Identify which cell holds the provided text, then report its (x, y) central coordinate. 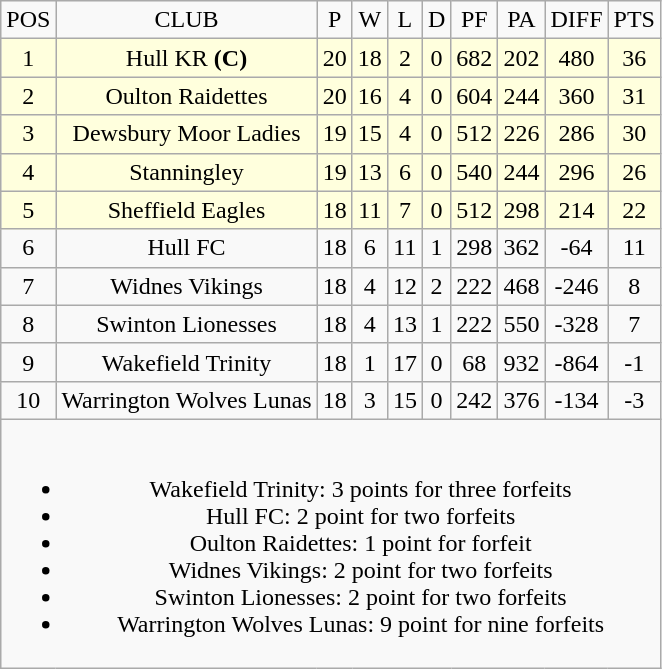
5 (28, 210)
468 (522, 286)
-64 (576, 248)
-864 (576, 362)
376 (522, 400)
550 (522, 324)
Sheffield Eagles (186, 210)
D (436, 20)
DIFF (576, 20)
Warrington Wolves Lunas (186, 400)
202 (522, 58)
-3 (634, 400)
10 (28, 400)
226 (522, 134)
286 (576, 134)
22 (634, 210)
604 (474, 96)
296 (576, 172)
360 (576, 96)
932 (522, 362)
30 (634, 134)
242 (474, 400)
PF (474, 20)
16 (370, 96)
L (404, 20)
Swinton Lionesses (186, 324)
Oulton Raidettes (186, 96)
68 (474, 362)
26 (634, 172)
PA (522, 20)
Hull FC (186, 248)
Stanningley (186, 172)
W (370, 20)
CLUB (186, 20)
-328 (576, 324)
PTS (634, 20)
Hull KR (C) (186, 58)
9 (28, 362)
540 (474, 172)
17 (404, 362)
214 (576, 210)
Dewsbury Moor Ladies (186, 134)
362 (522, 248)
-134 (576, 400)
-246 (576, 286)
36 (634, 58)
Wakefield Trinity (186, 362)
12 (404, 286)
31 (634, 96)
Widnes Vikings (186, 286)
P (334, 20)
682 (474, 58)
-1 (634, 362)
480 (576, 58)
POS (28, 20)
